Search for the cell housing the specified text and yield its [x, y] center coordinate. 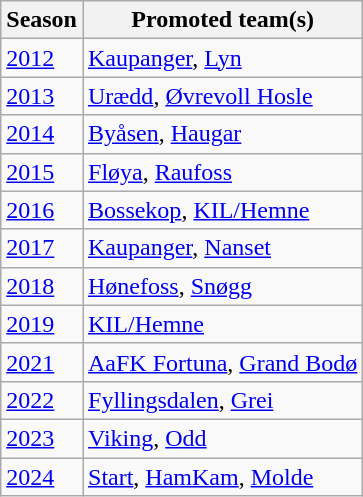
Kaupanger, Lyn [222, 58]
Byåsen, Haugar [222, 134]
AaFK Fortuna, Grand Bodø [222, 362]
2013 [42, 96]
2017 [42, 248]
2015 [42, 172]
2022 [42, 400]
2021 [42, 362]
2023 [42, 438]
Hønefoss, Snøgg [222, 286]
Start, HamKam, Molde [222, 477]
Urædd, Øvrevoll Hosle [222, 96]
Promoted team(s) [222, 20]
2018 [42, 286]
Fyllingsdalen, Grei [222, 400]
2024 [42, 477]
2014 [42, 134]
Viking, Odd [222, 438]
Fløya, Raufoss [222, 172]
Season [42, 20]
Bossekop, KIL/Hemne [222, 210]
2012 [42, 58]
Kaupanger, Nanset [222, 248]
2016 [42, 210]
2019 [42, 324]
KIL/Hemne [222, 324]
